Search for the cell housing the specified text and yield its [X, Y] center coordinate. 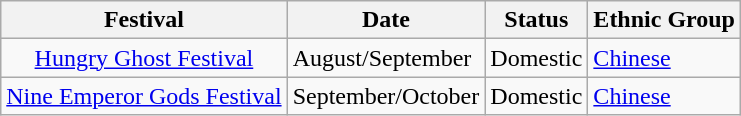
September/October [386, 96]
Nine Emperor Gods Festival [144, 96]
Festival [144, 20]
Date [386, 20]
Status [536, 20]
Hungry Ghost Festival [144, 58]
August/September [386, 58]
Ethnic Group [664, 20]
